For the text-containing cell, return its midpoint in (x, y) coordinate format. 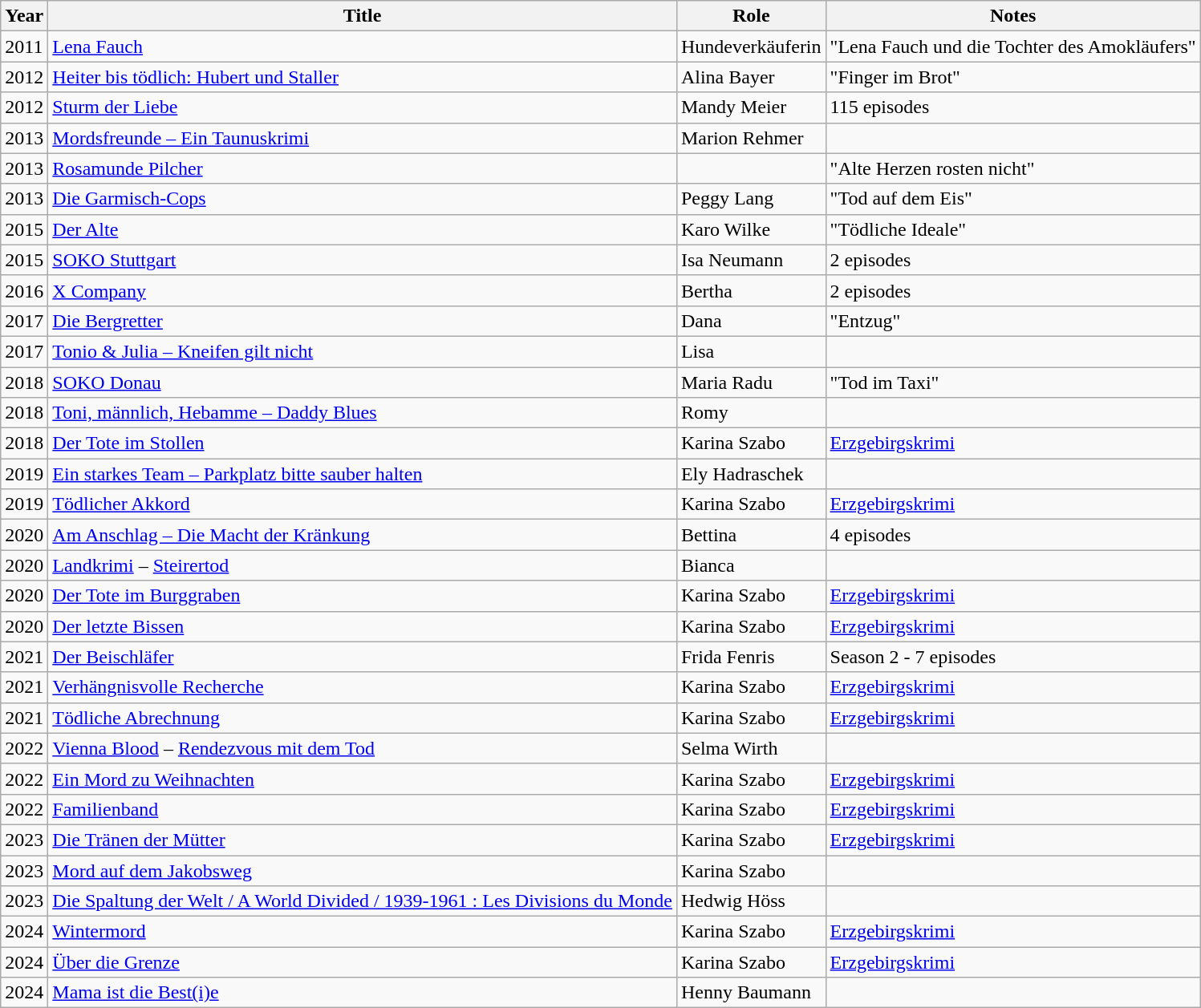
Henny Baumann (751, 993)
Ely Hadraschek (751, 474)
Tödliche Abrechnung (363, 718)
Hedwig Höss (751, 901)
Die Bergretter (363, 321)
"Entzug" (1012, 321)
Mord auf dem Jakobsweg (363, 870)
Bianca (751, 565)
Familienband (363, 809)
Vienna Blood – Rendezvous mit dem Tod (363, 748)
"Lena Fauch und die Tochter des Amokläufers" (1012, 47)
Sturm der Liebe (363, 107)
4 episodes (1012, 535)
SOKO Stuttgart (363, 260)
Lisa (751, 351)
SOKO Donau (363, 383)
Maria Radu (751, 383)
Karo Wilke (751, 229)
Mandy Meier (751, 107)
Hundeverkäuferin (751, 47)
2011 (24, 47)
Ein starkes Team – Parkplatz bitte sauber halten (363, 474)
X Company (363, 290)
115 episodes (1012, 107)
Mama ist die Best(i)e (363, 993)
"Alte Herzen rosten nicht" (1012, 168)
Landkrimi – Steirertod (363, 565)
Der letzte Bissen (363, 626)
Der Alte (363, 229)
Bertha (751, 290)
Role (751, 16)
Mordsfreunde – Ein Taunuskrimi (363, 138)
2016 (24, 290)
Frida Fenris (751, 657)
Marion Rehmer (751, 138)
Alina Bayer (751, 77)
Selma Wirth (751, 748)
Year (24, 16)
"Tödliche Ideale" (1012, 229)
Die Tränen der Mütter (363, 840)
Notes (1012, 16)
Tödlicher Akkord (363, 504)
Heiter bis tödlich: Hubert und Staller (363, 77)
Romy (751, 413)
Verhängnisvolle Recherche (363, 687)
"Tod im Taxi" (1012, 383)
Toni, männlich, Hebamme – Daddy Blues (363, 413)
Dana (751, 321)
Rosamunde Pilcher (363, 168)
Ein Mord zu Weihnachten (363, 779)
Die Garmisch-Cops (363, 199)
Am Anschlag – Die Macht der Kränkung (363, 535)
Über die Grenze (363, 962)
"Finger im Brot" (1012, 77)
Isa Neumann (751, 260)
Title (363, 16)
Season 2 - 7 episodes (1012, 657)
Lena Fauch (363, 47)
Die Spaltung der Welt / A World Divided / 1939-1961 : Les Divisions du Monde (363, 901)
"Tod auf dem Eis" (1012, 199)
Der Beischläfer (363, 657)
Der Tote im Stollen (363, 443)
Peggy Lang (751, 199)
Bettina (751, 535)
Wintermord (363, 932)
Der Tote im Burggraben (363, 596)
Tonio & Julia – Kneifen gilt nicht (363, 351)
